From the cell containing the given text, extract its center point as [x, y] coordinate. 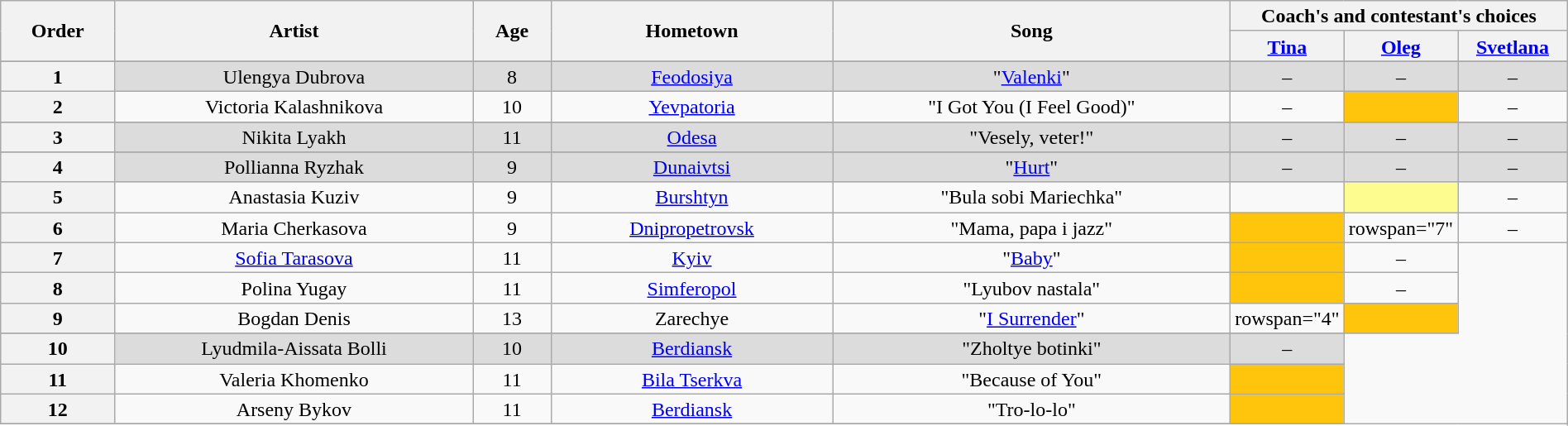
Age [512, 31]
Order [58, 31]
"I Surrender" [1032, 318]
2 [58, 106]
Anastasia Kuziv [294, 197]
Bogdan Denis [294, 318]
Zarechye [691, 318]
Tina [1288, 46]
rowspan="7" [1401, 228]
Svetlana [1513, 46]
7 [58, 258]
13 [512, 318]
Victoria Kalashnikova [294, 106]
Ulengya Dubrova [294, 76]
Dnipropetrovsk [691, 228]
Song [1032, 31]
"Zholtye botinki" [1032, 349]
6 [58, 228]
Burshtyn [691, 197]
Feodosiya [691, 76]
Lyudmila-Aissata Bolli [294, 349]
"Lyubov nastala" [1032, 288]
Arseny Bykov [294, 409]
Dunaivtsi [691, 167]
1 [58, 76]
Pollianna Ryzhak [294, 167]
Simferopol [691, 288]
Odesa [691, 137]
3 [58, 137]
rowspan="4" [1288, 318]
Bila Tserkva [691, 379]
"Bula sobі Marіechka" [1032, 197]
Kyiv [691, 258]
"Hurt" [1032, 167]
Hometown [691, 31]
Maria Cherkasova [294, 228]
Valeria Khomenko [294, 379]
12 [58, 409]
Yevpatoria [691, 106]
Oleg [1401, 46]
Polina Yugay [294, 288]
Nikita Lyakh [294, 137]
"Tro-lo-lo" [1032, 409]
5 [58, 197]
4 [58, 167]
"Valenki" [1032, 76]
"Vesely, veter!" [1032, 137]
Sofia Tarasova [294, 258]
"Mama, papa i jazz" [1032, 228]
Coach's and contestant's choices [1399, 17]
"Baby" [1032, 258]
"Because of You" [1032, 379]
"I Got You (I Feel Good)" [1032, 106]
Artist [294, 31]
